Determine the [X, Y] coordinate at the center of the cell enclosing the given text.  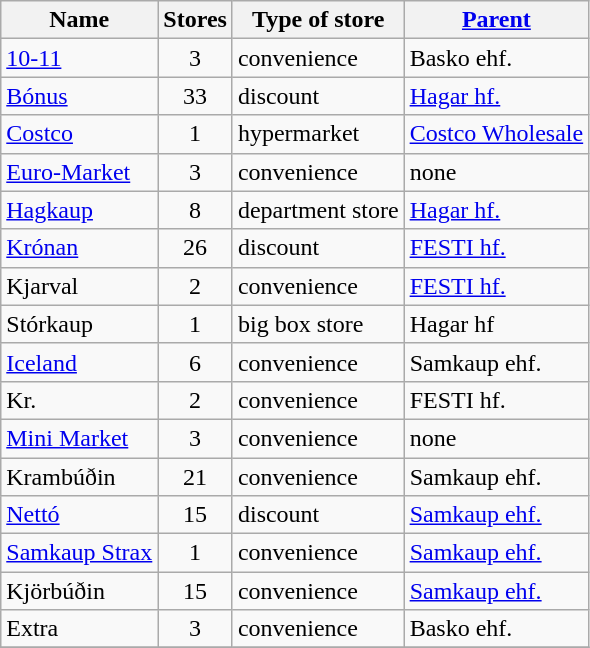
Type of store [318, 20]
Stórkaup [80, 324]
Bónus [80, 96]
6 [196, 362]
Kjarval [80, 286]
Krambúðin [80, 477]
Hagar hf [496, 324]
Kr. [80, 400]
Hagkaup [80, 210]
26 [196, 248]
Stores [196, 20]
Krónan [80, 248]
8 [196, 210]
big box store [318, 324]
21 [196, 477]
33 [196, 96]
hypermarket [318, 134]
Iceland [80, 362]
Kjörbúðin [80, 591]
Extra [80, 629]
Parent [496, 20]
Nettó [80, 515]
Costco Wholesale [496, 134]
10-11 [80, 58]
Mini Market [80, 438]
Name [80, 20]
Euro-Market [80, 172]
Samkaup Strax [80, 553]
department store [318, 210]
Costco [80, 134]
